Find where the given text appears and provide that cell's center as (X, Y) coordinate. 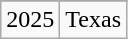
Texas (94, 20)
2025 (30, 20)
